Output the (X, Y) coordinate of the center of the cell containing the given text.  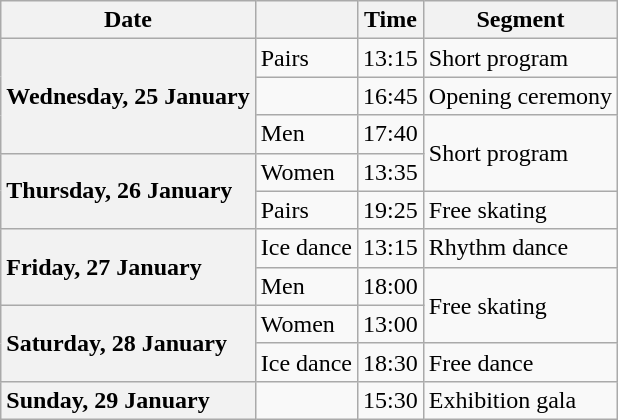
18:30 (391, 362)
Sunday, 29 January (128, 400)
Time (391, 20)
16:45 (391, 96)
17:40 (391, 134)
Thursday, 26 January (128, 191)
18:00 (391, 286)
13:35 (391, 172)
19:25 (391, 210)
Exhibition gala (520, 400)
Wednesday, 25 January (128, 96)
Free dance (520, 362)
Rhythm dance (520, 248)
Date (128, 20)
Friday, 27 January (128, 267)
Opening ceremony (520, 96)
Segment (520, 20)
13:00 (391, 324)
Saturday, 28 January (128, 343)
15:30 (391, 400)
